Search for the cell housing the specified text and yield its (x, y) center coordinate. 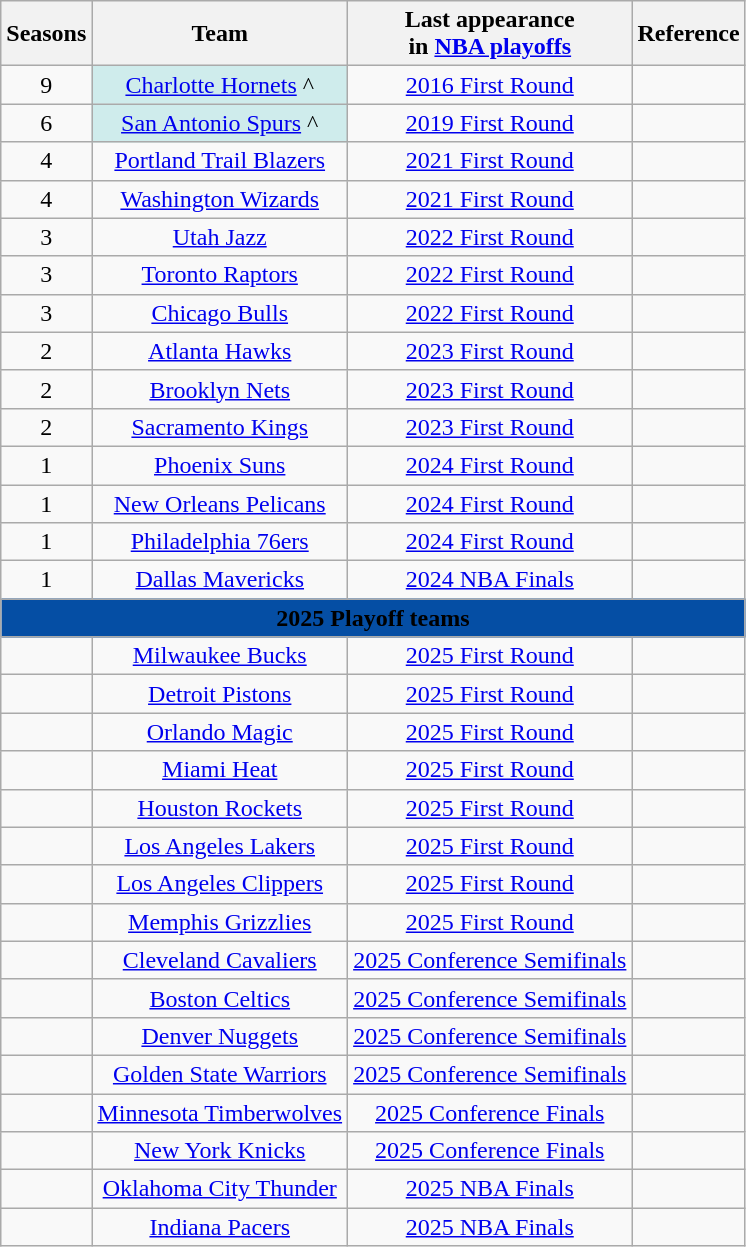
San Antonio Spurs ^ (220, 123)
2024 NBA Finals (490, 580)
Orlando Magic (220, 732)
Utah Jazz (220, 237)
Portland Trail Blazers (220, 161)
2016 First Round (490, 85)
Dallas Mavericks (220, 580)
Philadelphia 76ers (220, 542)
Phoenix Suns (220, 465)
Last appearancein NBA playoffs (490, 34)
Cleveland Cavaliers (220, 960)
Detroit Pistons (220, 694)
Oklahoma City Thunder (220, 1189)
New York Knicks (220, 1151)
Boston Celtics (220, 998)
Brooklyn Nets (220, 389)
Golden State Warriors (220, 1074)
Indiana Pacers (220, 1227)
Seasons (46, 34)
Milwaukee Bucks (220, 656)
Los Angeles Clippers (220, 884)
New Orleans Pelicans (220, 503)
Memphis Grizzlies (220, 922)
Houston Rockets (220, 808)
2025 Playoff teams (373, 618)
Minnesota Timberwolves (220, 1113)
Reference (688, 34)
Toronto Raptors (220, 275)
9 (46, 85)
Los Angeles Lakers (220, 846)
Miami Heat (220, 770)
Sacramento Kings (220, 427)
Chicago Bulls (220, 313)
6 (46, 123)
2019 First Round (490, 123)
Team (220, 34)
Denver Nuggets (220, 1036)
Washington Wizards (220, 199)
Atlanta Hawks (220, 351)
Charlotte Hornets ^ (220, 85)
